Find where the given text appears and provide that cell's center as (x, y) coordinate. 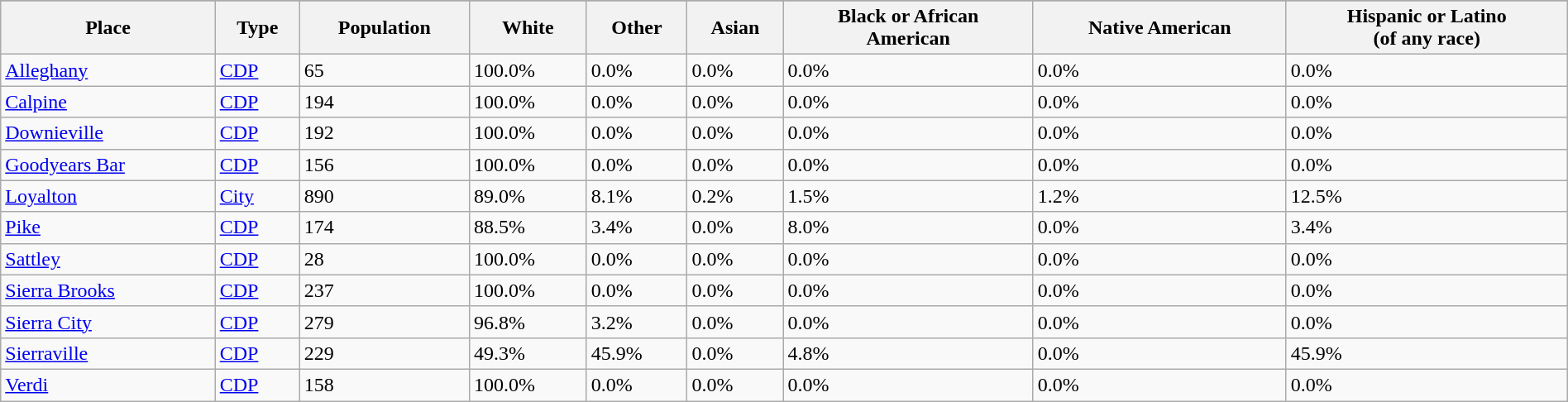
88.5% (528, 227)
Asian (735, 28)
0.2% (735, 196)
65 (384, 70)
89.0% (528, 196)
Sierra Brooks (108, 290)
Downieville (108, 133)
3.2% (637, 322)
White (528, 28)
8.1% (637, 196)
Native American (1159, 28)
158 (384, 385)
8.0% (908, 227)
Goodyears Bar (108, 165)
Verdi (108, 385)
229 (384, 353)
890 (384, 196)
1.2% (1159, 196)
Calpine (108, 102)
Pike (108, 227)
City (257, 196)
Loyalton (108, 196)
Other (637, 28)
1.5% (908, 196)
Sierraville (108, 353)
194 (384, 102)
192 (384, 133)
174 (384, 227)
Type (257, 28)
Black or AfricanAmerican (908, 28)
Sattley (108, 259)
Sierra City (108, 322)
28 (384, 259)
49.3% (528, 353)
Alleghany (108, 70)
Hispanic or Latino(of any race) (1427, 28)
237 (384, 290)
Place (108, 28)
279 (384, 322)
96.8% (528, 322)
12.5% (1427, 196)
Population (384, 28)
156 (384, 165)
4.8% (908, 353)
